Find where the given text appears and provide that cell's center as [X, Y] coordinate. 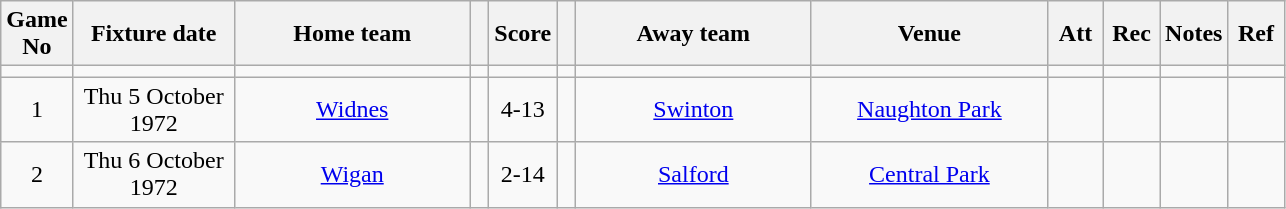
2-14 [523, 174]
Venue [929, 34]
4-13 [523, 110]
Salford [693, 174]
Game No [37, 34]
Swinton [693, 110]
Fixture date [154, 34]
2 [37, 174]
Widnes [352, 110]
Wigan [352, 174]
Away team [693, 34]
Score [523, 34]
1 [37, 110]
Thu 5 October 1972 [154, 110]
Central Park [929, 174]
Att [1075, 34]
Ref [1256, 34]
Home team [352, 34]
Thu 6 October 1972 [154, 174]
Rec [1132, 34]
Naughton Park [929, 110]
Notes [1194, 34]
